Provide the (X, Y) coordinate of the cell's center where the given text is located.  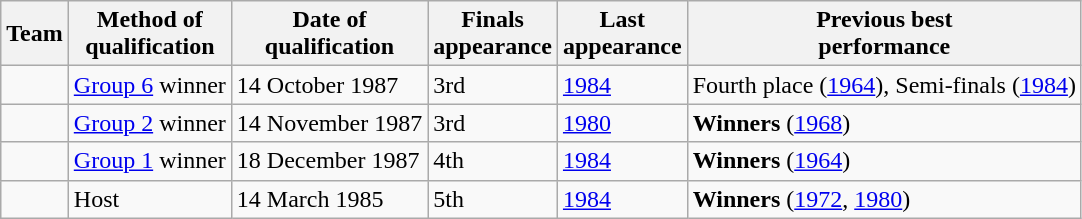
Previous bestperformance (884, 34)
Group 1 winner (150, 161)
Date ofqualification (329, 34)
4th (493, 161)
Winners (1972, 1980) (884, 199)
1980 (622, 123)
Lastappearance (622, 34)
Winners (1964) (884, 161)
5th (493, 199)
Winners (1968) (884, 123)
14 March 1985 (329, 199)
Team (35, 34)
Group 2 winner (150, 123)
Host (150, 199)
Method ofqualification (150, 34)
18 December 1987 (329, 161)
Group 6 winner (150, 85)
Fourth place (1964), Semi-finals (1984) (884, 85)
Finalsappearance (493, 34)
14 November 1987 (329, 123)
14 October 1987 (329, 85)
